Return (X, Y) of the center of cell containing provided text 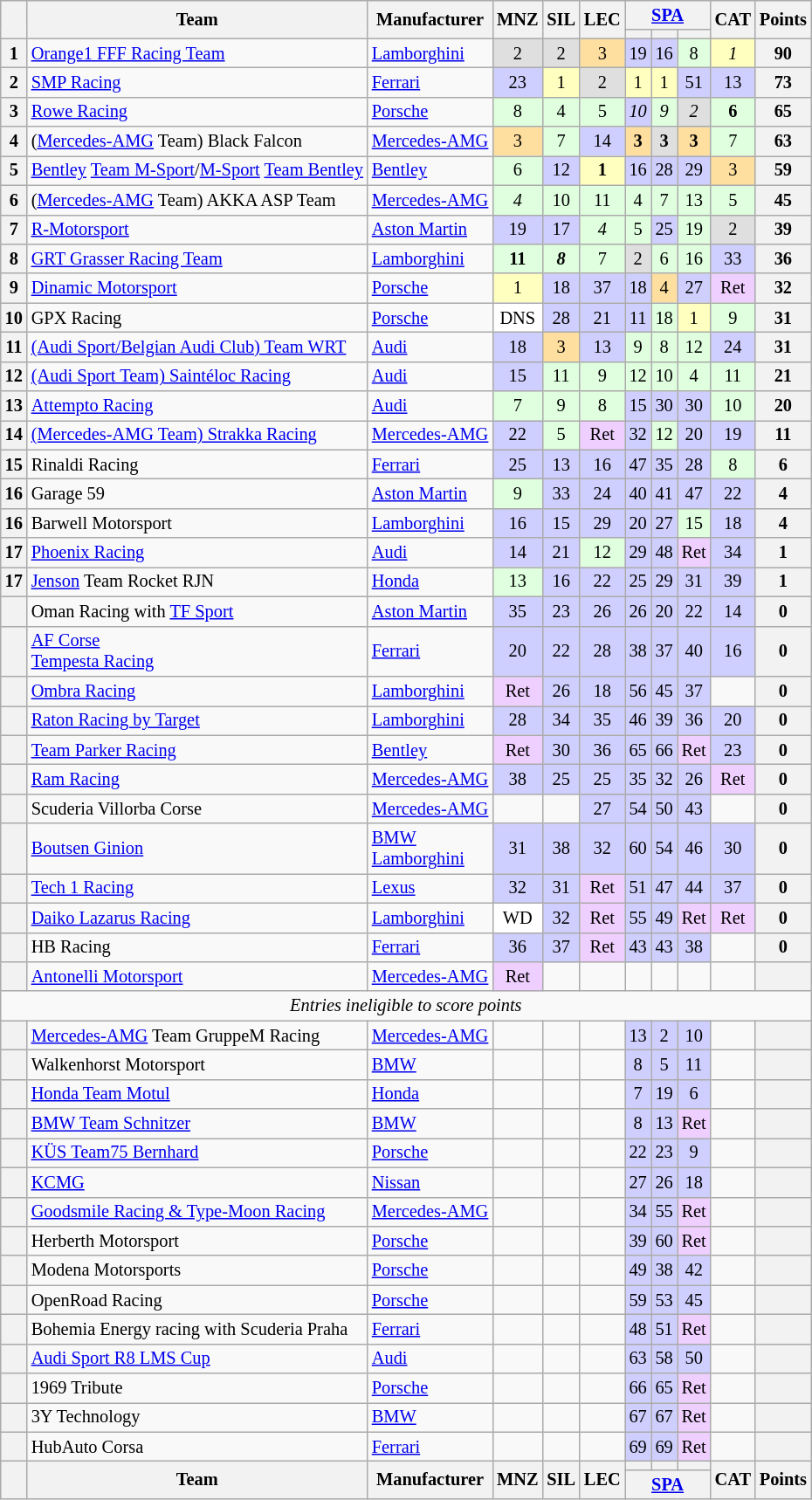
53 (664, 1300)
Honda Team Motul (197, 1094)
Bohemia Energy racing with Scuderia Praha (197, 1329)
90 (783, 53)
3Y Technology (197, 1417)
Tech 1 Racing (197, 888)
GRT Grasser Racing Team (197, 258)
Team Parker Racing (197, 750)
(Audi Sport Team) Saintéloc Racing (197, 376)
Scuderia Villorba Corse (197, 808)
GPX Racing (197, 318)
73 (783, 82)
BMWLamborghini (430, 849)
44 (694, 888)
41 (664, 493)
KCMG (197, 1182)
OpenRoad Racing (197, 1300)
Orange1 FFF Racing Team (197, 53)
Phoenix Racing (197, 553)
Walkenhorst Motorsport (197, 1064)
Raton Racing by Target (197, 720)
Rowe Racing (197, 112)
Attempto Racing (197, 406)
42 (694, 1270)
(Mercedes-AMG Team) Black Falcon (197, 141)
Oman Racing with TF Sport (197, 611)
Ram Racing (197, 779)
KÜS Team75 Bernhard (197, 1153)
Modena Motorsports (197, 1270)
Garage 59 (197, 493)
Barwell Motorsport (197, 523)
Jenson Team Rocket RJN (197, 581)
HB Racing (197, 947)
Antonelli Motorsport (197, 976)
(Audi Sport/Belgian Audi Club) Team WRT (197, 347)
1969 Tribute (197, 1388)
HubAuto Corsa (197, 1447)
Rinaldi Racing (197, 464)
SMP Racing (197, 82)
AF Corse Tempesta Racing (197, 651)
Goodsmile Racing & Type-Moon Racing (197, 1212)
R-Motorsport (197, 230)
Bentley Team M-Sport/M-Sport Team Bentley (197, 170)
Dinamic Motorsport (197, 288)
Herberth Motorsport (197, 1241)
Lexus (430, 888)
Mercedes-AMG Team GruppeM Racing (197, 1036)
Daiko Lazarus Racing (197, 918)
Nissan (430, 1182)
(Mercedes-AMG Team) AKKA ASP Team (197, 200)
WD (517, 918)
Audi Sport R8 LMS Cup (197, 1359)
BMW Team Schnitzer (197, 1124)
Entries ineligible to score points (406, 1006)
DNS (517, 318)
Boutsen Ginion (197, 849)
(Mercedes-AMG Team) Strakka Racing (197, 435)
56 (638, 691)
58 (664, 1359)
Ombra Racing (197, 691)
